Output the (x, y) coordinate of the center of the cell containing the given text.  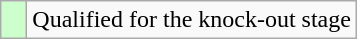
Qualified for the knock-out stage (192, 20)
